Identify which cell holds the provided text, then report its [x, y] central coordinate. 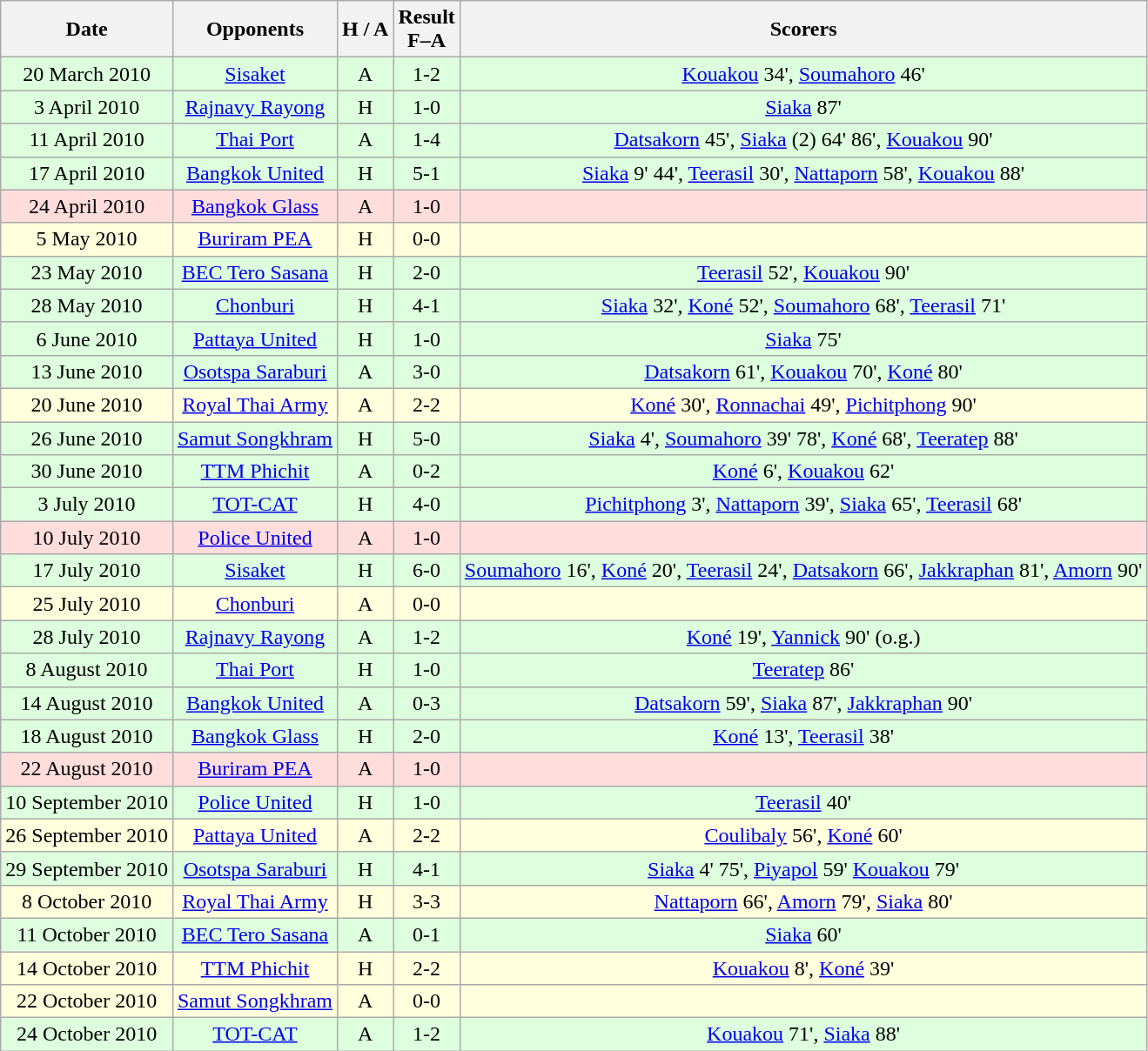
18 August 2010 [87, 736]
5-0 [426, 438]
Teerasil 52', Kouakou 90' [802, 272]
Date [87, 30]
3-3 [426, 901]
5-1 [426, 173]
28 July 2010 [87, 637]
20 March 2010 [87, 74]
25 July 2010 [87, 604]
Koné 6', Kouakou 62' [802, 472]
11 April 2010 [87, 140]
26 June 2010 [87, 438]
Koné 13', Teerasil 38' [802, 736]
Kouakou 71', Siaka 88' [802, 1034]
5 May 2010 [87, 239]
Pichitphong 3', Nattaporn 39', Siaka 65', Teerasil 68' [802, 505]
Siaka 4', Soumahoro 39' 78', Koné 68', Teeratep 88' [802, 438]
Koné 30', Ronnachai 49', Pichitphong 90' [802, 405]
4-0 [426, 505]
Teeratep 86' [802, 670]
Coulibaly 56', Koné 60' [802, 835]
ResultF–A [426, 30]
22 October 2010 [87, 1001]
14 August 2010 [87, 703]
Siaka 4' 75', Piyapol 59' Kouakou 79' [802, 868]
Koné 19', Yannick 90' (o.g.) [802, 637]
24 October 2010 [87, 1034]
29 September 2010 [87, 868]
6-0 [426, 571]
3 April 2010 [87, 107]
22 August 2010 [87, 769]
Siaka 32', Koné 52', Soumahoro 68', Teerasil 71' [802, 305]
3 July 2010 [87, 505]
20 June 2010 [87, 405]
14 October 2010 [87, 968]
Soumahoro 16', Koné 20', Teerasil 24', Datsakorn 66', Jakkraphan 81', Amorn 90' [802, 571]
Kouakou 8', Koné 39' [802, 968]
Siaka 75' [802, 338]
Teerasil 40' [802, 802]
26 September 2010 [87, 835]
1-4 [426, 140]
Kouakou 34', Soumahoro 46' [802, 74]
8 October 2010 [87, 901]
0-1 [426, 934]
24 April 2010 [87, 206]
13 June 2010 [87, 372]
23 May 2010 [87, 272]
11 October 2010 [87, 934]
6 June 2010 [87, 338]
Siaka 60' [802, 934]
Siaka 9' 44', Teerasil 30', Nattaporn 58', Kouakou 88' [802, 173]
Opponents [254, 30]
8 August 2010 [87, 670]
30 June 2010 [87, 472]
Siaka 87' [802, 107]
H / A [366, 30]
10 September 2010 [87, 802]
Scorers [802, 30]
Datsakorn 59', Siaka 87', Jakkraphan 90' [802, 703]
Datsakorn 61', Kouakou 70', Koné 80' [802, 372]
Nattaporn 66', Amorn 79', Siaka 80' [802, 901]
17 April 2010 [87, 173]
10 July 2010 [87, 538]
28 May 2010 [87, 305]
0-2 [426, 472]
3-0 [426, 372]
17 July 2010 [87, 571]
Datsakorn 45', Siaka (2) 64' 86', Kouakou 90' [802, 140]
0-3 [426, 703]
